Determine the (X, Y) coordinate at the center of the cell enclosing the given text.  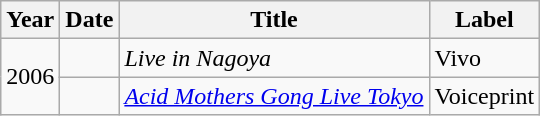
Year (30, 20)
Label (484, 20)
Voiceprint (484, 96)
Live in Nagoya (274, 58)
2006 (30, 77)
Acid Mothers Gong Live Tokyo (274, 96)
Title (274, 20)
Date (90, 20)
Vivo (484, 58)
